Extract the (X, Y) coordinate from the center of the cell holding the provided text.  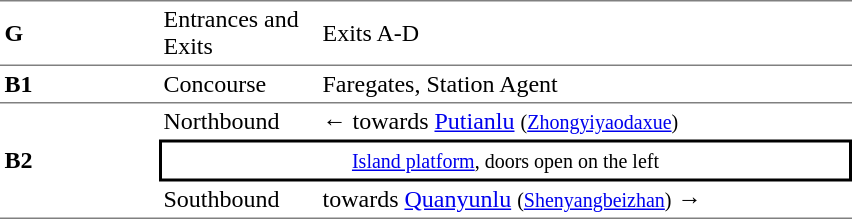
Faregates, Station Agent (585, 85)
← towards Putianlu (Zhongyiyaodaxue) (585, 122)
Entrances and Exits (238, 33)
Concourse (238, 85)
Exits A-D (585, 33)
B1 (80, 85)
Northbound (238, 122)
G (80, 33)
Island platform, doors open on the left (506, 161)
